Pinpoint the cell where the given text exists, returning its (X, Y) midpoint coordinate. 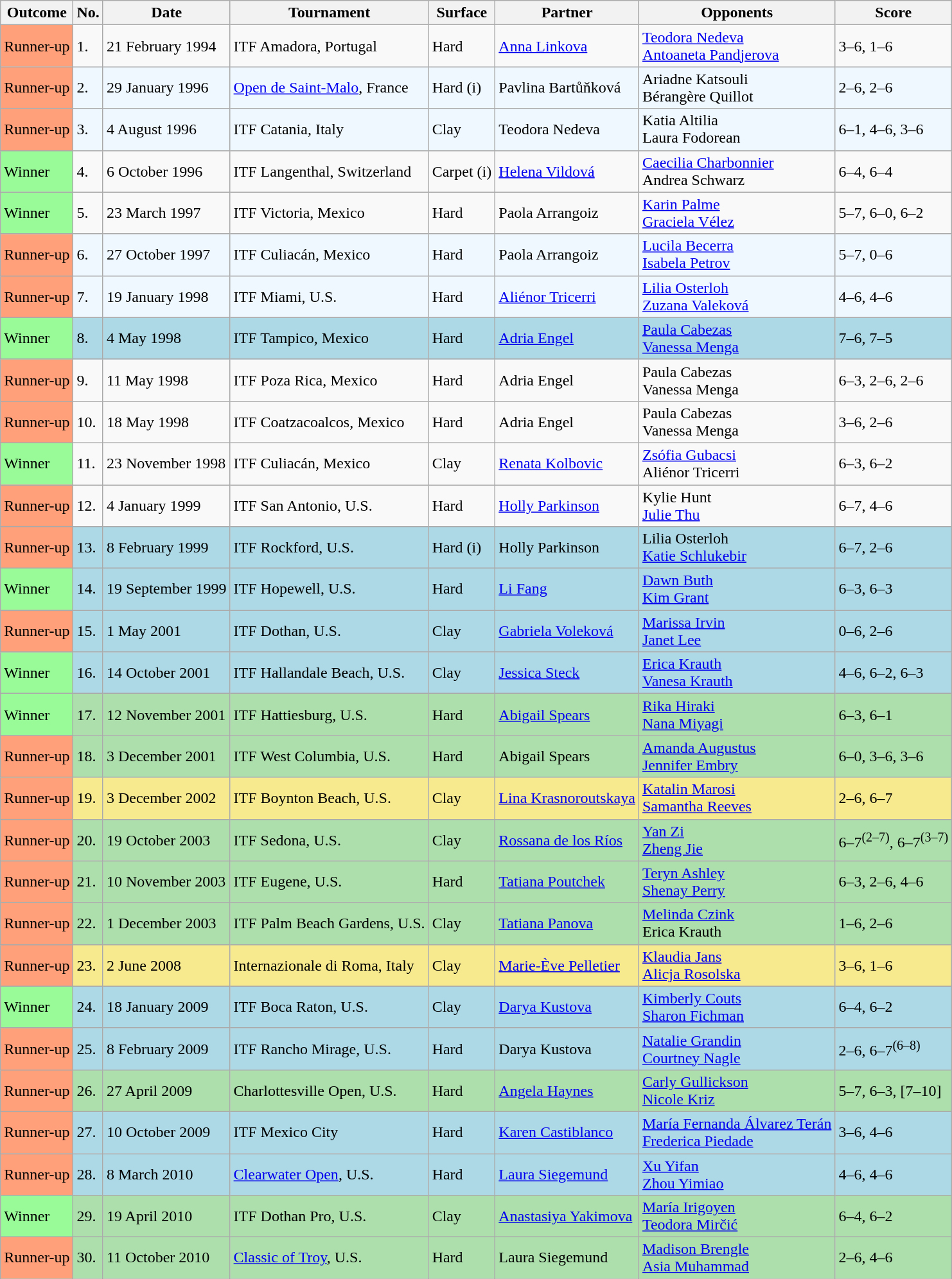
Opponents (736, 13)
6–3, 2–6, 4–6 (894, 881)
Lina Krasnoroutskaya (567, 798)
6. (88, 254)
Anna Linkova (567, 46)
3 December 2002 (166, 798)
ITF Hallandale Beach, U.S. (329, 673)
Amanda Augustus Jennifer Embry (736, 757)
Renata Kolbovic (567, 464)
23 March 1997 (166, 213)
Lilia Osterloh Katie Schlukebir (736, 547)
Li Fang (567, 590)
ITF Tampico, Mexico (329, 338)
1 May 2001 (166, 631)
24. (88, 1007)
6–3, 6–2 (894, 464)
ITF Rockford, U.S. (329, 547)
Dawn Buth Kim Grant (736, 590)
4 May 1998 (166, 338)
1 December 2003 (166, 924)
Zsófia Gubacsi Aliénor Tricerri (736, 464)
2–6, 6–7(6–8) (894, 1048)
ITF Coatzacoalcos, Mexico (329, 421)
27 April 2009 (166, 1091)
6–3, 6–3 (894, 590)
19 September 1999 (166, 590)
ITF Rancho Mirage, U.S. (329, 1048)
Score (894, 13)
ITF Victoria, Mexico (329, 213)
12. (88, 505)
3–6, 2–6 (894, 421)
ITF Dothan, U.S. (329, 631)
20. (88, 840)
23. (88, 965)
14. (88, 590)
ITF San Antonio, U.S. (329, 505)
2–6, 6–7 (894, 798)
Karin Palme Graciela Vélez (736, 213)
Katia Altilia Laura Fodorean (736, 130)
6–7(2–7), 6–7(3–7) (894, 840)
Pavlina Bartůňková (567, 87)
Lilia Osterloh Zuzana Valeková (736, 297)
Katalin Marosi Samantha Reeves (736, 798)
Natalie Grandin Courtney Nagle (736, 1048)
Outcome (37, 13)
8 February 1999 (166, 547)
4. (88, 171)
ITF Mexico City (329, 1132)
13. (88, 547)
8 March 2010 (166, 1174)
ITF Eugene, U.S. (329, 881)
6–1, 4–6, 3–6 (894, 130)
ITF Miami, U.S. (329, 297)
Caecilia Charbonnier Andrea Schwarz (736, 171)
Yan Zi Zheng Jie (736, 840)
4 August 1996 (166, 130)
2 June 2008 (166, 965)
18 January 2009 (166, 1007)
6–3, 6–1 (894, 714)
Clearwater Open, U.S. (329, 1174)
26. (88, 1091)
29. (88, 1217)
21 February 1994 (166, 46)
ITF Dothan Pro, U.S. (329, 1217)
Tournament (329, 13)
Internazionale di Roma, Italy (329, 965)
22. (88, 924)
Teryn Ashley Shenay Perry (736, 881)
Xu Yifan Zhou Yimiao (736, 1174)
9. (88, 380)
Carpet (i) (462, 171)
4–6, 6–2, 6–3 (894, 673)
Tatiana Panova (567, 924)
8 February 2009 (166, 1048)
Partner (567, 13)
Classic of Troy, U.S. (329, 1258)
Helena Vildová (567, 171)
5–7, 6–3, [7–10] (894, 1091)
12 November 2001 (166, 714)
15. (88, 631)
0–6, 2–6 (894, 631)
ITF Amadora, Portugal (329, 46)
ITF Boca Raton, U.S. (329, 1007)
3. (88, 130)
11 October 2010 (166, 1258)
19 October 2003 (166, 840)
5. (88, 213)
Charlottesville Open, U.S. (329, 1091)
Madison Brengle Asia Muhammad (736, 1258)
7–6, 7–5 (894, 338)
Melinda Czink Erica Krauth (736, 924)
Carly Gullickson Nicole Kriz (736, 1091)
27. (88, 1132)
Teodora Nedeva Antoaneta Pandjerova (736, 46)
Kimberly Couts Sharon Fichman (736, 1007)
4 January 1999 (166, 505)
8. (88, 338)
11 May 1998 (166, 380)
Marissa Irvin Janet Lee (736, 631)
10 November 2003 (166, 881)
19 April 2010 (166, 1217)
3–6, 4–6 (894, 1132)
6–7, 4–6 (894, 505)
Anastasiya Yakimova (567, 1217)
Teodora Nedeva (567, 130)
6–3, 2–6, 2–6 (894, 380)
25. (88, 1048)
10 October 2009 (166, 1132)
1. (88, 46)
3 December 2001 (166, 757)
21. (88, 881)
Erica Krauth Vanesa Krauth (736, 673)
28. (88, 1174)
María Irigoyen Teodora Mirčić (736, 1217)
7. (88, 297)
2. (88, 87)
6–4, 6–4 (894, 171)
ITF Boynton Beach, U.S. (329, 798)
Rossana de los Ríos (567, 840)
10. (88, 421)
18. (88, 757)
1–6, 2–6 (894, 924)
Marie-Ève Pelletier (567, 965)
30. (88, 1258)
ITF Poza Rica, Mexico (329, 380)
Date (166, 13)
6–7, 2–6 (894, 547)
ITF West Columbia, U.S. (329, 757)
No. (88, 13)
2–6, 2–6 (894, 87)
María Fernanda Álvarez Terán Frederica Piedade (736, 1132)
18 May 1998 (166, 421)
ITF Catania, Italy (329, 130)
Karen Castiblanco (567, 1132)
Klaudia Jans Alicja Rosolska (736, 965)
Tatiana Poutchek (567, 881)
16. (88, 673)
Aliénor Tricerri (567, 297)
6–0, 3–6, 3–6 (894, 757)
Ariadne Katsouli Bérangère Quillot (736, 87)
ITF Sedona, U.S. (329, 840)
ITF Hattiesburg, U.S. (329, 714)
17. (88, 714)
Open de Saint-Malo, France (329, 87)
19 January 1998 (166, 297)
ITF Palm Beach Gardens, U.S. (329, 924)
6 October 1996 (166, 171)
Gabriela Voleková (567, 631)
29 January 1996 (166, 87)
Lucila Becerra Isabela Petrov (736, 254)
Kylie Hunt Julie Thu (736, 505)
11. (88, 464)
2–6, 4–6 (894, 1258)
14 October 2001 (166, 673)
Rika Hiraki Nana Miyagi (736, 714)
Jessica Steck (567, 673)
5–7, 0–6 (894, 254)
ITF Langenthal, Switzerland (329, 171)
19. (88, 798)
ITF Hopewell, U.S. (329, 590)
23 November 1998 (166, 464)
27 October 1997 (166, 254)
5–7, 6–0, 6–2 (894, 213)
Angela Haynes (567, 1091)
Surface (462, 13)
